Pinpoint the cell where the given text exists, returning its (x, y) midpoint coordinate. 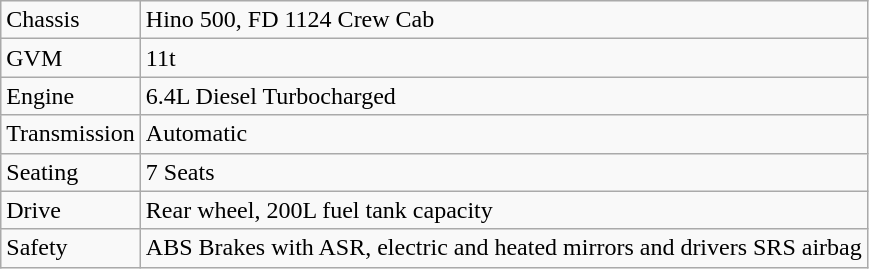
Engine (71, 96)
11t (504, 58)
Automatic (504, 134)
Drive (71, 210)
Safety (71, 248)
7 Seats (504, 172)
Seating (71, 172)
6.4L Diesel Turbocharged (504, 96)
Chassis (71, 20)
ABS Brakes with ASR, electric and heated mirrors and drivers SRS airbag (504, 248)
Rear wheel, 200L fuel tank capacity (504, 210)
Transmission (71, 134)
GVM (71, 58)
Hino 500, FD 1124 Crew Cab (504, 20)
